Search for the cell housing the specified text and yield its (x, y) center coordinate. 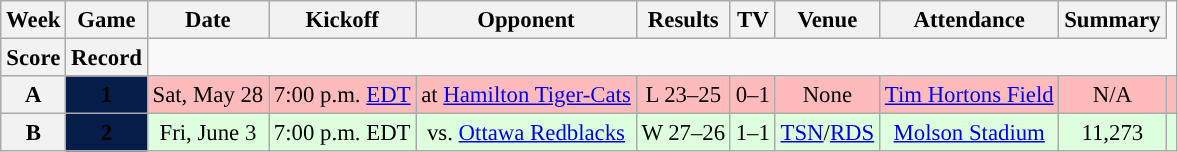
Game (106, 20)
Results (683, 20)
L 23–25 (683, 95)
N/A (1112, 95)
at Hamilton Tiger-Cats (526, 95)
W 27–26 (683, 133)
Record (106, 58)
TSN/RDS (827, 133)
Summary (1112, 20)
Tim Hortons Field (970, 95)
Sat, May 28 (208, 95)
Attendance (970, 20)
1 (106, 95)
Kickoff (342, 20)
0–1 (752, 95)
Molson Stadium (970, 133)
A (34, 95)
Week (34, 20)
vs. Ottawa Redblacks (526, 133)
11,273 (1112, 133)
1–1 (752, 133)
Date (208, 20)
Venue (827, 20)
Opponent (526, 20)
None (827, 95)
TV (752, 20)
B (34, 133)
Score (34, 58)
2 (106, 133)
Fri, June 3 (208, 133)
